Identify which cell holds the provided text, then report its (x, y) central coordinate. 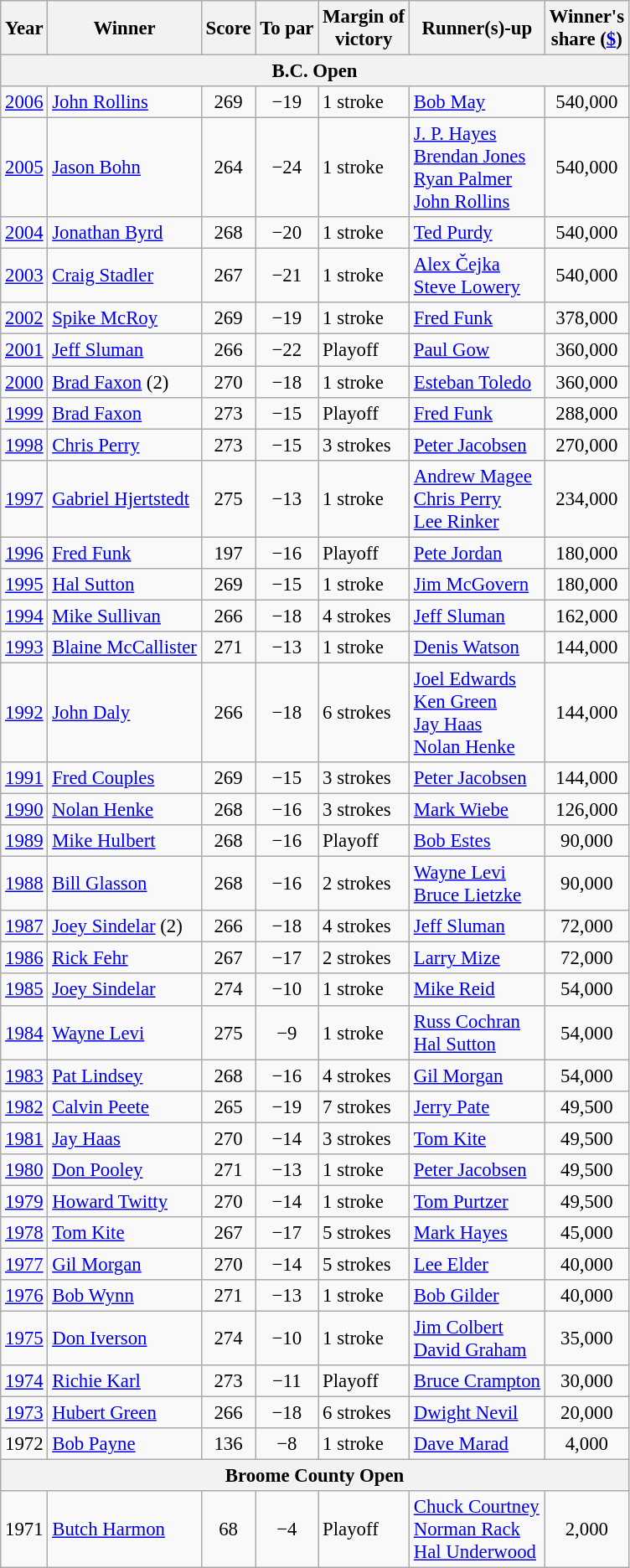
68 (228, 1529)
Dave Marad (477, 1444)
270,000 (586, 445)
−21 (287, 276)
Winner'sshare ($) (586, 28)
1999 (24, 413)
Blaine McCallister (124, 647)
1988 (24, 885)
Mike Hulbert (124, 841)
1992 (24, 712)
1977 (24, 1264)
Winner (124, 28)
1993 (24, 647)
Bob Gilder (477, 1296)
Jonathan Byrd (124, 233)
35,000 (586, 1338)
136 (228, 1444)
378,000 (586, 319)
Andrew Magee Chris Perry Lee Rinker (477, 498)
Richie Karl (124, 1381)
2,000 (586, 1529)
1994 (24, 616)
Bob May (477, 102)
Mark Wiebe (477, 810)
Lee Elder (477, 1264)
Wayne Levi (124, 1032)
2000 (24, 382)
1989 (24, 841)
Brad Faxon (124, 413)
J. P. Hayes Brendan Jones Ryan Palmer John Rollins (477, 168)
1976 (24, 1296)
4,000 (586, 1444)
2002 (24, 319)
Joey Sindelar (124, 990)
1987 (24, 926)
Denis Watson (477, 647)
Jerry Pate (477, 1106)
265 (228, 1106)
1985 (24, 990)
Rick Fehr (124, 958)
2001 (24, 350)
1995 (24, 585)
Alex Čejka Steve Lowery (477, 276)
1982 (24, 1106)
Esteban Toledo (477, 382)
1978 (24, 1233)
Mike Sullivan (124, 616)
Chris Perry (124, 445)
1998 (24, 445)
197 (228, 553)
1996 (24, 553)
Bob Payne (124, 1444)
−11 (287, 1381)
John Rollins (124, 102)
1981 (24, 1138)
Paul Gow (477, 350)
Jim Colbert David Graham (477, 1338)
Don Pooley (124, 1170)
Russ Cochran Hal Sutton (477, 1032)
1972 (24, 1444)
Joey Sindelar (2) (124, 926)
Tom Purtzer (477, 1201)
1980 (24, 1170)
1991 (24, 778)
288,000 (586, 413)
1971 (24, 1529)
Nolan Henke (124, 810)
−9 (287, 1032)
−8 (287, 1444)
Gabriel Hjertstedt (124, 498)
Craig Stadler (124, 276)
To par (287, 28)
Broome County Open (315, 1476)
Jay Haas (124, 1138)
Ted Purdy (477, 233)
Spike McRoy (124, 319)
1979 (24, 1201)
Calvin Peete (124, 1106)
−24 (287, 168)
Butch Harmon (124, 1529)
1983 (24, 1075)
Fred Couples (124, 778)
Jim McGovern (477, 585)
2004 (24, 233)
−4 (287, 1529)
Bruce Crampton (477, 1381)
Larry Mize (477, 958)
Bill Glasson (124, 885)
1973 (24, 1413)
Year (24, 28)
Jason Bohn (124, 168)
Joel Edwards Ken Green Jay Haas Nolan Henke (477, 712)
Bob Estes (477, 841)
Hubert Green (124, 1413)
2006 (24, 102)
1974 (24, 1381)
20,000 (586, 1413)
7 strokes (364, 1106)
1975 (24, 1338)
1990 (24, 810)
Hal Sutton (124, 585)
John Daly (124, 712)
Mike Reid (477, 990)
126,000 (586, 810)
2005 (24, 168)
Wayne Levi Bruce Lietzke (477, 885)
1986 (24, 958)
Brad Faxon (2) (124, 382)
−20 (287, 233)
30,000 (586, 1381)
B.C. Open (315, 71)
−22 (287, 350)
234,000 (586, 498)
264 (228, 168)
1984 (24, 1032)
Runner(s)-up (477, 28)
Howard Twitty (124, 1201)
2003 (24, 276)
Bob Wynn (124, 1296)
1997 (24, 498)
45,000 (586, 1233)
Score (228, 28)
Chuck Courtney Norman Rack Hal Underwood (477, 1529)
Don Iverson (124, 1338)
162,000 (586, 616)
Mark Hayes (477, 1233)
Dwight Nevil (477, 1413)
Pete Jordan (477, 553)
Margin ofvictory (364, 28)
Pat Lindsey (124, 1075)
